Find where the given text appears and provide that cell's center as [X, Y] coordinate. 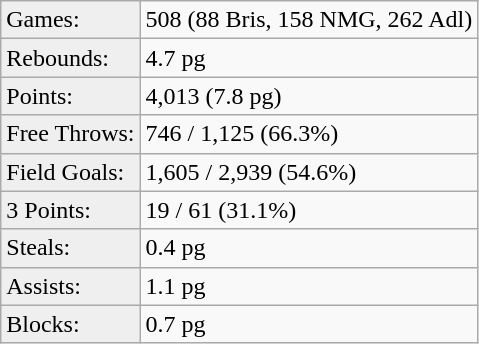
Points: [70, 96]
1,605 / 2,939 (54.6%) [309, 172]
Blocks: [70, 324]
Games: [70, 20]
4.7 pg [309, 58]
Rebounds: [70, 58]
3 Points: [70, 210]
Field Goals: [70, 172]
19 / 61 (31.1%) [309, 210]
4,013 (7.8 pg) [309, 96]
0.7 pg [309, 324]
Assists: [70, 286]
Steals: [70, 248]
0.4 pg [309, 248]
1.1 pg [309, 286]
Free Throws: [70, 134]
508 (88 Bris, 158 NMG, 262 Adl) [309, 20]
746 / 1,125 (66.3%) [309, 134]
